Determine the [X, Y] coordinate at the center of the cell enclosing the given text.  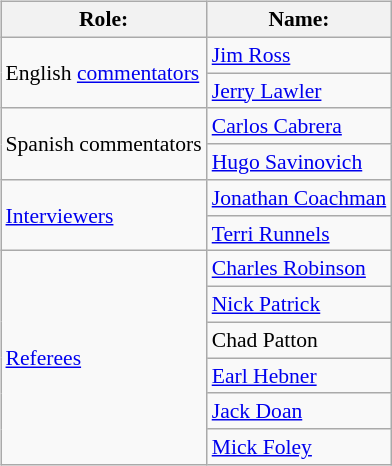
Mick Foley [300, 447]
Nick Patrick [300, 305]
Charles Robinson [300, 269]
Hugo Savinovich [300, 162]
Name: [300, 20]
Jack Doan [300, 411]
Interviewers [103, 216]
Referees [103, 358]
Jim Ross [300, 55]
Earl Hebner [300, 376]
Terri Runnels [300, 233]
Jerry Lawler [300, 91]
Chad Patton [300, 340]
English commentators [103, 72]
Carlos Cabrera [300, 126]
Spanish commentators [103, 144]
Jonathan Coachman [300, 198]
Role: [103, 20]
